Return [X, Y] of the center of cell containing provided text 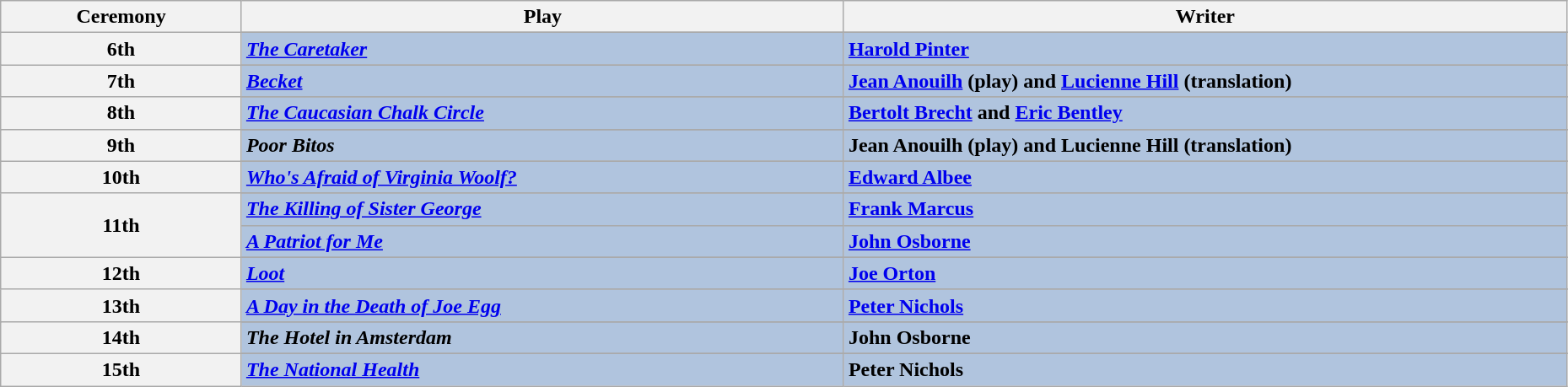
6th [121, 49]
Frank Marcus [1204, 209]
The Caucasian Chalk Circle [542, 113]
9th [121, 145]
Harold Pinter [1204, 49]
10th [121, 177]
12th [121, 273]
Poor Bitos [542, 145]
8th [121, 113]
The Caretaker [542, 49]
Play [542, 17]
13th [121, 305]
14th [121, 337]
A Day in the Death of Joe Egg [542, 305]
Bertolt Brecht and Eric Bentley [1204, 113]
Becket [542, 81]
15th [121, 369]
Who's Afraid of Virginia Woolf? [542, 177]
A Patriot for Me [542, 241]
The Hotel in Amsterdam [542, 337]
Ceremony [121, 17]
Loot [542, 273]
The National Health [542, 369]
Joe Orton [1204, 273]
Writer [1204, 17]
Edward Albee [1204, 177]
The Killing of Sister George [542, 209]
7th [121, 81]
11th [121, 225]
